Extract the (x, y) coordinate from the center of the cell holding the provided text.  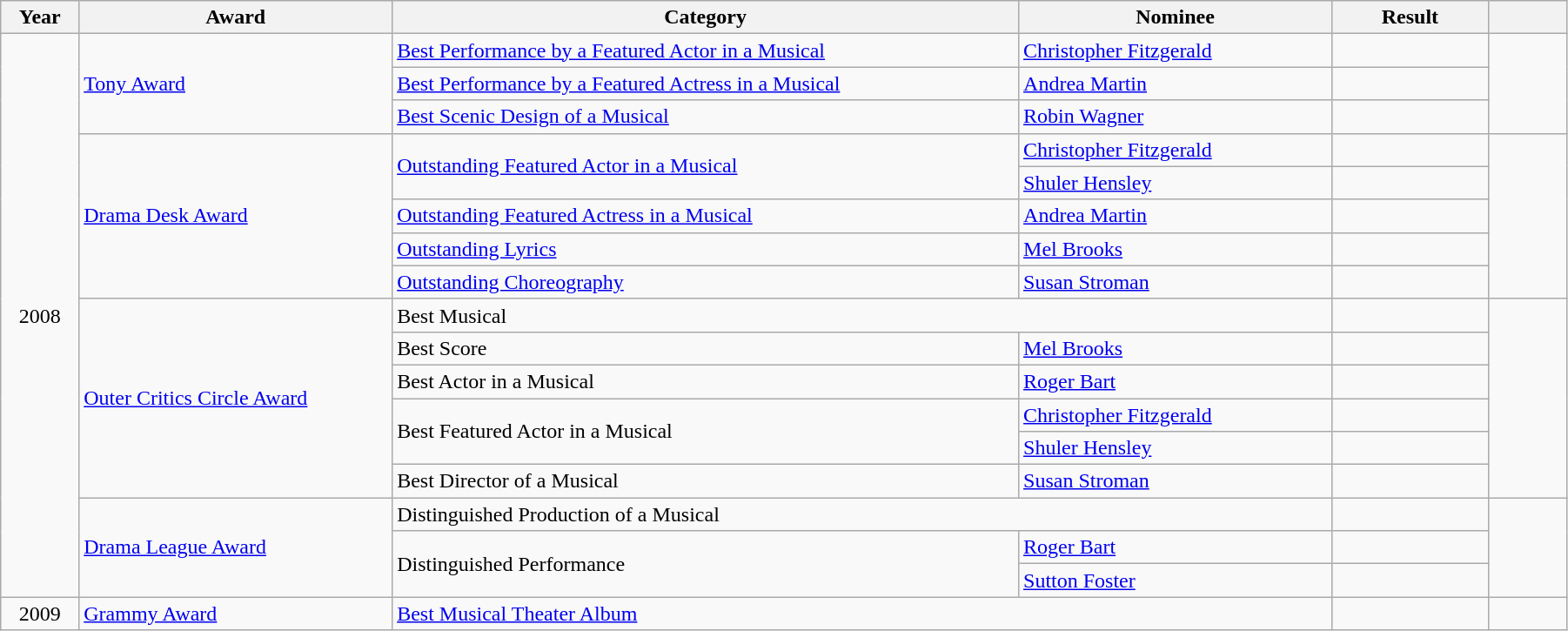
Best Score (706, 348)
Award (236, 17)
Drama League Award (236, 547)
Outstanding Featured Actor in a Musical (706, 166)
Category (706, 17)
Drama Desk Award (236, 216)
Grammy Award (236, 614)
Distinguished Performance (706, 564)
Outstanding Featured Actress in a Musical (706, 216)
Best Musical Theater Album (862, 614)
Sutton Foster (1176, 581)
Best Scenic Design of a Musical (706, 117)
Tony Award (236, 84)
Result (1410, 17)
Best Musical (862, 315)
Best Performance by a Featured Actress in a Musical (706, 84)
Best Actor in a Musical (706, 381)
2009 (40, 614)
Distinguished Production of a Musical (862, 514)
Outstanding Lyrics (706, 249)
Best Featured Actor in a Musical (706, 432)
Best Performance by a Featured Actor in a Musical (706, 50)
Outer Critics Circle Award (236, 398)
Nominee (1176, 17)
2008 (40, 315)
Year (40, 17)
Robin Wagner (1176, 117)
Outstanding Choreography (706, 282)
Best Director of a Musical (706, 481)
